Pinpoint the cell where the given text exists, returning its (X, Y) midpoint coordinate. 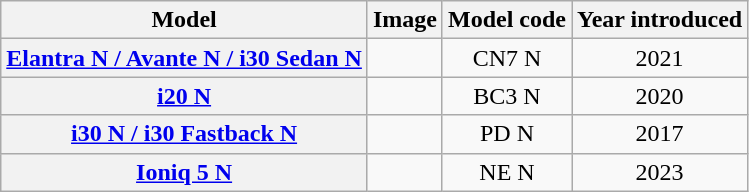
Model code (506, 20)
Year introduced (660, 20)
2021 (660, 58)
i20 N (184, 96)
NE N (506, 172)
i30 N / i30 Fastback N (184, 134)
Image (404, 20)
PD N (506, 134)
Model (184, 20)
BC3 N (506, 96)
Elantra N / Avante N / i30 Sedan N (184, 58)
2017 (660, 134)
Ioniq 5 N (184, 172)
2023 (660, 172)
2020 (660, 96)
CN7 N (506, 58)
